Scan for the cell matching the given text and deliver its [x, y] coordinate at center. 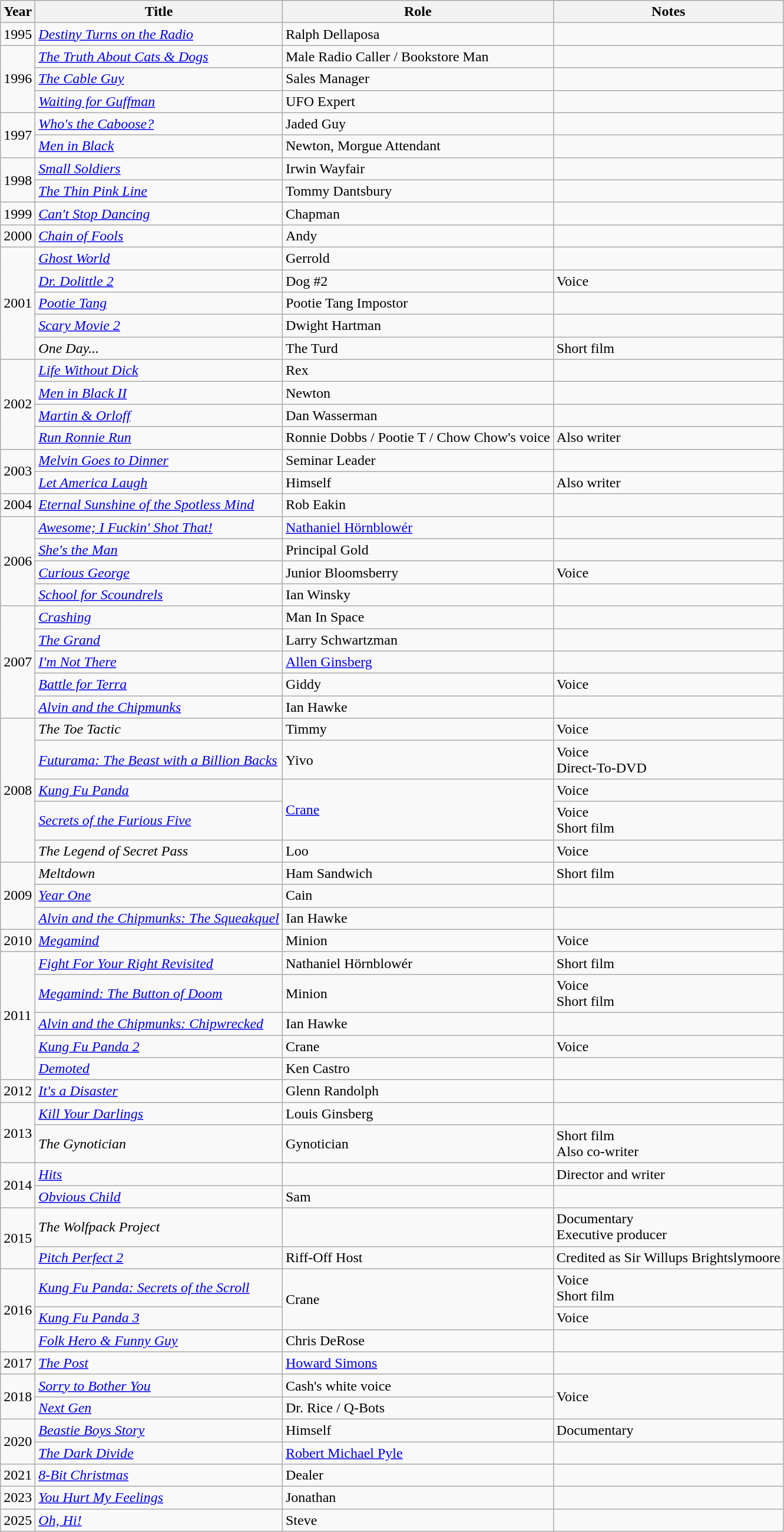
Megamind [159, 940]
Chapman [418, 213]
Rob Eakin [418, 505]
Howard Simons [418, 1363]
Ian Winsky [418, 595]
Next Gen [159, 1408]
Gerrold [418, 258]
Who's the Caboose? [159, 124]
Title [159, 12]
Life Without Dick [159, 371]
The Gynotician [159, 1144]
Dog #2 [418, 281]
She's the Man [159, 550]
The Post [159, 1363]
Year One [159, 896]
Newton, Morgue Attendant [418, 146]
Loo [418, 851]
Alvin and the Chipmunks [159, 707]
Pootie Tang [159, 303]
Futurama: The Beast with a Billion Backs [159, 760]
Can't Stop Dancing [159, 213]
Battle for Terra [159, 685]
2014 [18, 1186]
Notes [668, 12]
2001 [18, 303]
School for Scoundrels [159, 595]
Junior Bloomsberry [418, 572]
Scary Movie 2 [159, 326]
Allen Ginsberg [418, 662]
Alvin and the Chipmunks: Chipwrecked [159, 1023]
Dealer [418, 1475]
2018 [18, 1396]
The Grand [159, 639]
Yivo [418, 760]
2025 [18, 1520]
Credited as Sir Willups Brightslymoore [668, 1257]
Steve [418, 1520]
Year [18, 12]
The Legend of Secret Pass [159, 851]
Curious George [159, 572]
2017 [18, 1363]
Jonathan [418, 1498]
Run Ronnie Run [159, 438]
2004 [18, 505]
Robert Michael Pyle [418, 1452]
Dr. Dolittle 2 [159, 281]
The Turd [418, 348]
I'm Not There [159, 662]
Director and writer [668, 1174]
Short filmAlso co-writer [668, 1144]
2002 [18, 404]
Destiny Turns on the Radio [159, 34]
Melvin Goes to Dinner [159, 460]
Kung Fu Panda [159, 790]
It's a Disaster [159, 1091]
Demoted [159, 1069]
Waiting for Guffman [159, 101]
UFO Expert [418, 101]
2003 [18, 471]
Kung Fu Panda 3 [159, 1318]
Pitch Perfect 2 [159, 1257]
One Day... [159, 348]
Alvin and the Chipmunks: The Squeakquel [159, 918]
Ralph Dellaposa [418, 34]
Glenn Randolph [418, 1091]
The Cable Guy [159, 79]
Kung Fu Panda 2 [159, 1046]
Awesome; I Fuckin' Shot That! [159, 527]
Ghost World [159, 258]
Crashing [159, 617]
Eternal Sunshine of the Spotless Mind [159, 505]
VoiceDirect-To-DVD [668, 760]
Kung Fu Panda: Secrets of the Scroll [159, 1288]
8-Bit Christmas [159, 1475]
2000 [18, 236]
Martin & Orloff [159, 415]
Sorry to Bother You [159, 1385]
2006 [18, 561]
Men in Black II [159, 393]
Beastie Boys Story [159, 1430]
2008 [18, 790]
Sales Manager [418, 79]
Meltdown [159, 873]
Small Soldiers [159, 169]
Oh, Hi! [159, 1520]
1997 [18, 135]
Seminar Leader [418, 460]
Timmy [418, 729]
2012 [18, 1091]
2021 [18, 1475]
2007 [18, 662]
Dr. Rice / Q-Bots [418, 1408]
Man In Space [418, 617]
Ham Sandwich [418, 873]
Cain [418, 896]
Chris DeRose [418, 1340]
Sam [418, 1197]
The Thin Pink Line [159, 191]
2023 [18, 1498]
Principal Gold [418, 550]
Newton [418, 393]
The Dark Divide [159, 1452]
Larry Schwartzman [418, 639]
Ken Castro [418, 1069]
Secrets of the Furious Five [159, 820]
Andy [418, 236]
Role [418, 12]
Obvious Child [159, 1197]
2011 [18, 1016]
Louis Ginsberg [418, 1114]
2015 [18, 1239]
Folk Hero & Funny Guy [159, 1340]
2010 [18, 940]
The Wolfpack Project [159, 1227]
Hits [159, 1174]
DocumentaryExecutive producer [668, 1227]
1999 [18, 213]
Chain of Fools [159, 236]
Giddy [418, 685]
Documentary [668, 1430]
The Truth About Cats & Dogs [159, 57]
Dan Wasserman [418, 415]
Men in Black [159, 146]
Rex [418, 371]
Male Radio Caller / Bookstore Man [418, 57]
2009 [18, 896]
2013 [18, 1133]
Tommy Dantsbury [418, 191]
1995 [18, 34]
Irwin Wayfair [418, 169]
You Hurt My Feelings [159, 1498]
1998 [18, 180]
Gynotician [418, 1144]
1996 [18, 79]
Ronnie Dobbs / Pootie T / Chow Chow's voice [418, 438]
Kill Your Darlings [159, 1114]
Let America Laugh [159, 483]
Cash's white voice [418, 1385]
Riff-Off Host [418, 1257]
Fight For Your Right Revisited [159, 963]
Jaded Guy [418, 124]
2020 [18, 1441]
Pootie Tang Impostor [418, 303]
The Toe Tactic [159, 729]
Megamind: The Button of Doom [159, 993]
2016 [18, 1310]
Dwight Hartman [418, 326]
